Provide the [x, y] coordinate of the cell's center where the given text is located.  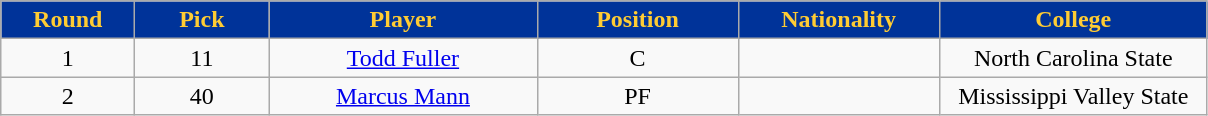
11 [202, 58]
College [1073, 20]
Pick [202, 20]
1 [68, 58]
North Carolina State [1073, 58]
Player [403, 20]
Marcus Mann [403, 96]
PF [638, 96]
Mississippi Valley State [1073, 96]
Round [68, 20]
2 [68, 96]
Position [638, 20]
Todd Fuller [403, 58]
C [638, 58]
Nationality [838, 20]
40 [202, 96]
